Identify which cell holds the provided text, then report its (X, Y) central coordinate. 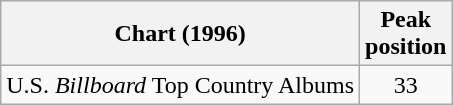
Peakposition (406, 34)
U.S. Billboard Top Country Albums (180, 85)
Chart (1996) (180, 34)
33 (406, 85)
